Detect which cell encompasses the target text, then output its [X, Y] center coordinate. 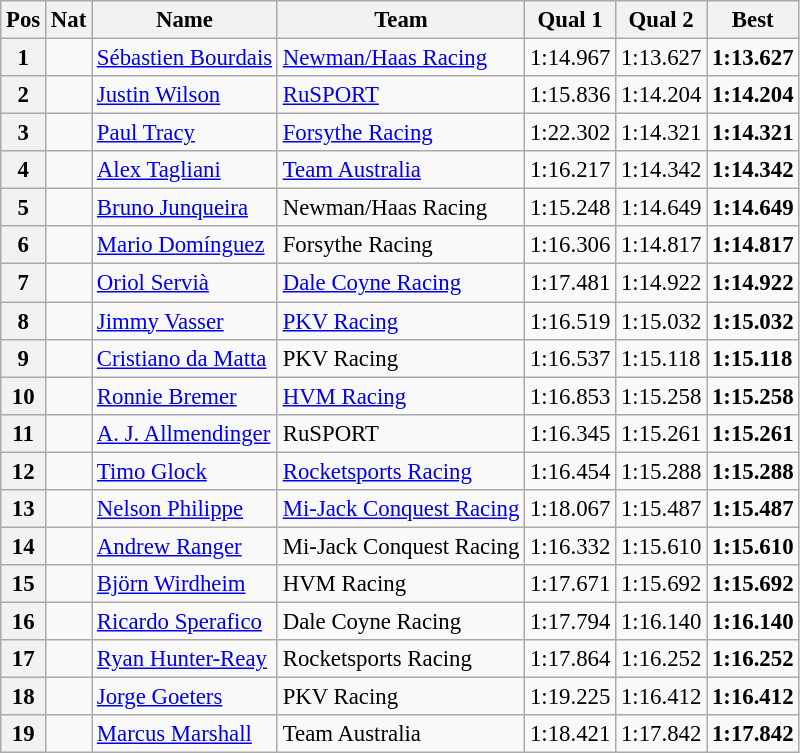
Ryan Hunter-Reay [185, 659]
19 [24, 734]
Björn Wirdheim [185, 584]
Nat [69, 20]
17 [24, 659]
Mario Domínguez [185, 245]
1:17.864 [570, 659]
2 [24, 95]
13 [24, 509]
1:15.836 [570, 95]
14 [24, 546]
3 [24, 133]
1:22.302 [570, 133]
Marcus Marshall [185, 734]
1:16.853 [570, 396]
1:16.454 [570, 471]
1:14.967 [570, 58]
15 [24, 584]
Sébastien Bourdais [185, 58]
10 [24, 396]
1 [24, 58]
Qual 1 [570, 20]
1:17.794 [570, 621]
1:17.671 [570, 584]
Timo Glock [185, 471]
Ricardo Sperafico [185, 621]
Jimmy Vasser [185, 321]
9 [24, 358]
Jorge Goeters [185, 697]
Andrew Ranger [185, 546]
Team [400, 20]
1:16.519 [570, 321]
7 [24, 283]
Ronnie Bremer [185, 396]
1:16.217 [570, 170]
Name [185, 20]
1:18.421 [570, 734]
5 [24, 208]
11 [24, 433]
1:19.225 [570, 697]
Oriol Servià [185, 283]
1:16.306 [570, 245]
1:15.248 [570, 208]
1:18.067 [570, 509]
Justin Wilson [185, 95]
Bruno Junqueira [185, 208]
1:17.481 [570, 283]
Qual 2 [662, 20]
Cristiano da Matta [185, 358]
Best [753, 20]
16 [24, 621]
Pos [24, 20]
8 [24, 321]
18 [24, 697]
1:16.537 [570, 358]
Paul Tracy [185, 133]
12 [24, 471]
6 [24, 245]
Nelson Philippe [185, 509]
1:16.345 [570, 433]
1:16.332 [570, 546]
4 [24, 170]
Alex Tagliani [185, 170]
A. J. Allmendinger [185, 433]
